Return [x, y] of the center of cell containing provided text 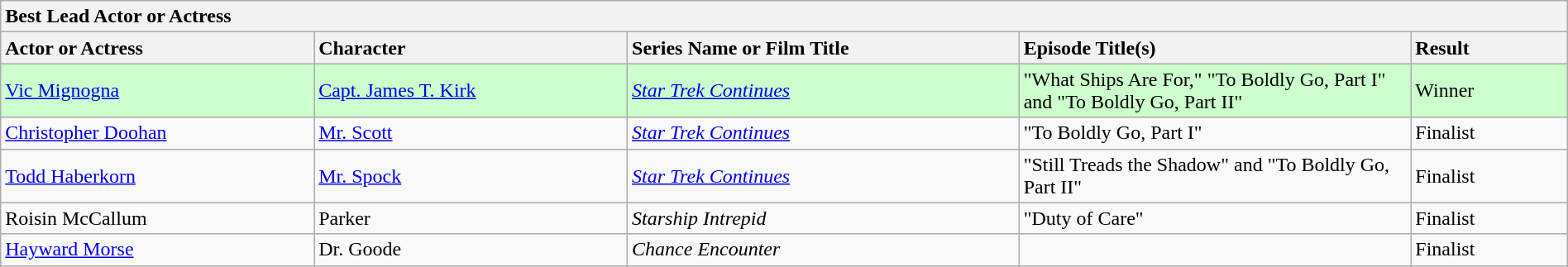
Todd Haberkorn [157, 175]
Parker [471, 218]
Hayward Morse [157, 250]
Winner [1489, 91]
Vic Mignogna [157, 91]
Actor or Actress [157, 48]
Mr. Spock [471, 175]
Christopher Doohan [157, 133]
"To Boldly Go, Part I" [1215, 133]
Roisin McCallum [157, 218]
Episode Title(s) [1215, 48]
Chance Encounter [824, 250]
Capt. James T. Kirk [471, 91]
"Still Treads the Shadow" and "To Boldly Go, Part II" [1215, 175]
Character [471, 48]
Series Name or Film Title [824, 48]
Mr. Scott [471, 133]
"Duty of Care" [1215, 218]
"What Ships Are For," "To Boldly Go, Part I" and "To Boldly Go, Part II" [1215, 91]
Dr. Goode [471, 250]
Starship Intrepid [824, 218]
Best Lead Actor or Actress [784, 17]
Result [1489, 48]
